Output the [X, Y] coordinate of the center of the cell containing the given text.  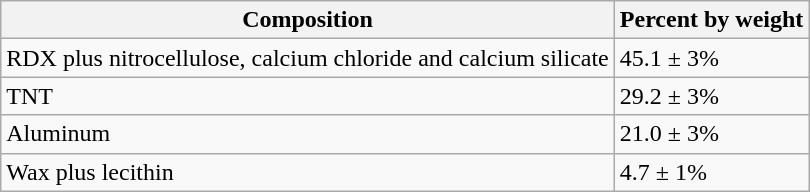
45.1 ± 3% [712, 58]
Wax plus lecithin [308, 172]
Aluminum [308, 134]
RDX plus nitrocellulose, calcium chloride and calcium silicate [308, 58]
Percent by weight [712, 20]
Composition [308, 20]
21.0 ± 3% [712, 134]
29.2 ± 3% [712, 96]
TNT [308, 96]
4.7 ± 1% [712, 172]
